Capture the cell that displays the provided text and extract its (X, Y) central coordinate. 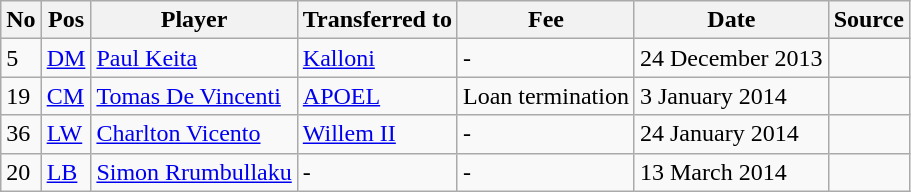
Kalloni (377, 58)
Paul Keita (194, 58)
Source (868, 20)
Player (194, 20)
Loan termination (546, 96)
APOEL (377, 96)
CM (66, 96)
Tomas De Vincenti (194, 96)
13 March 2014 (731, 172)
5 (21, 58)
No (21, 20)
Date (731, 20)
20 (21, 172)
19 (21, 96)
Transferred to (377, 20)
Willem II (377, 134)
Fee (546, 20)
Pos (66, 20)
LW (66, 134)
Simon Rrumbullaku (194, 172)
24 January 2014 (731, 134)
36 (21, 134)
DM (66, 58)
24 December 2013 (731, 58)
LB (66, 172)
3 January 2014 (731, 96)
Charlton Vicento (194, 134)
